For the text-containing cell, return its midpoint in [X, Y] coordinate format. 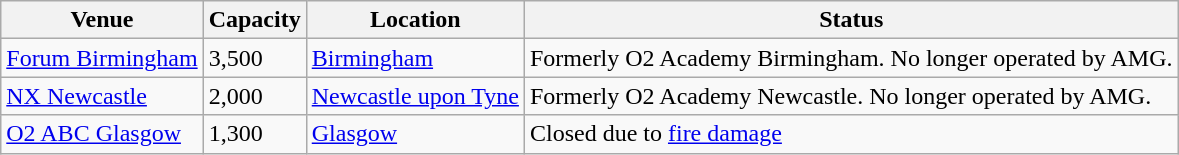
Newcastle upon Tyne [415, 96]
Forum Birmingham [102, 58]
Formerly O2 Academy Newcastle. No longer operated by AMG. [851, 96]
Formerly O2 Academy Birmingham. No longer operated by AMG. [851, 58]
Glasgow [415, 134]
Location [415, 20]
3,500 [254, 58]
Venue [102, 20]
1,300 [254, 134]
O2 ABC Glasgow [102, 134]
2,000 [254, 96]
Status [851, 20]
Birmingham [415, 58]
Capacity [254, 20]
NX Newcastle [102, 96]
Closed due to fire damage [851, 134]
